Capture the cell that displays the provided text and extract its [x, y] central coordinate. 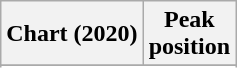
Chart (2020) [72, 34]
Peakposition [189, 34]
